Return the (x, y) coordinate for the center point of the cell that contains the specified text.  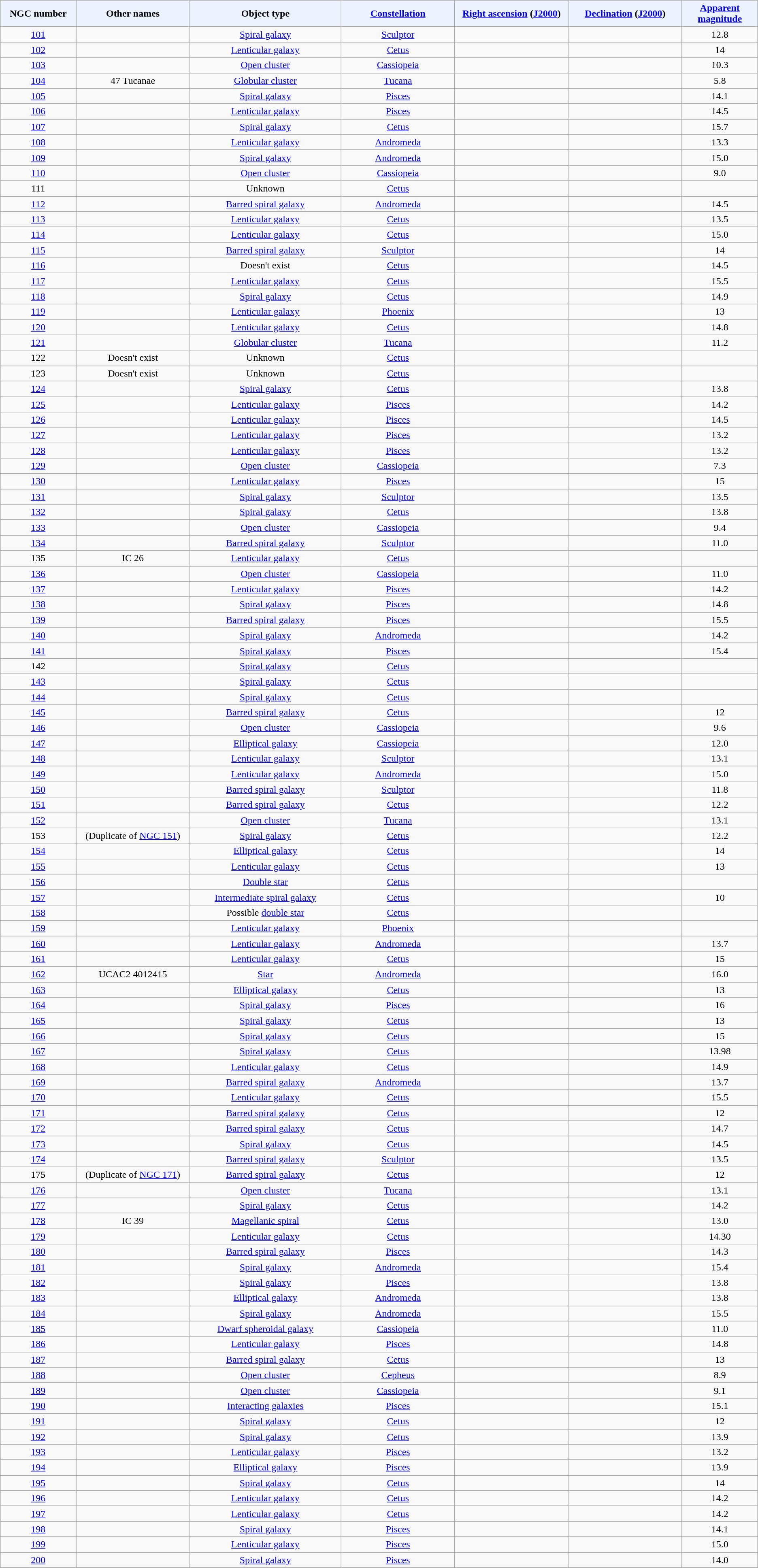
146 (38, 728)
131 (38, 497)
15.7 (720, 127)
155 (38, 866)
10.3 (720, 65)
101 (38, 34)
176 (38, 1190)
8.9 (720, 1375)
169 (38, 1082)
140 (38, 635)
122 (38, 358)
Other names (133, 14)
127 (38, 435)
198 (38, 1529)
7.3 (720, 466)
11.8 (720, 789)
186 (38, 1344)
157 (38, 897)
12.0 (720, 743)
121 (38, 343)
9.0 (720, 173)
Double star (265, 882)
Intermediate spiral galaxy (265, 897)
12.8 (720, 34)
135 (38, 558)
180 (38, 1252)
189 (38, 1390)
(Duplicate of NGC 171) (133, 1174)
193 (38, 1452)
148 (38, 759)
104 (38, 81)
Object type (265, 14)
174 (38, 1159)
11.2 (720, 343)
161 (38, 959)
147 (38, 743)
192 (38, 1437)
184 (38, 1313)
117 (38, 281)
154 (38, 851)
167 (38, 1051)
47 Tucanae (133, 81)
IC 26 (133, 558)
199 (38, 1545)
110 (38, 173)
14.7 (720, 1128)
14.0 (720, 1560)
13.0 (720, 1221)
158 (38, 913)
14.30 (720, 1236)
10 (720, 897)
190 (38, 1406)
172 (38, 1128)
UCAC2 4012415 (133, 974)
150 (38, 789)
14.3 (720, 1252)
Right ascension (J2000) (512, 14)
124 (38, 389)
Constellation (398, 14)
138 (38, 604)
Apparent magnitude (720, 14)
108 (38, 142)
120 (38, 327)
137 (38, 589)
Star (265, 974)
Declination (J2000) (625, 14)
170 (38, 1098)
126 (38, 419)
143 (38, 681)
106 (38, 111)
200 (38, 1560)
16 (720, 1005)
166 (38, 1036)
156 (38, 882)
182 (38, 1283)
163 (38, 990)
188 (38, 1375)
103 (38, 65)
16.0 (720, 974)
139 (38, 620)
194 (38, 1468)
15.1 (720, 1406)
128 (38, 451)
162 (38, 974)
130 (38, 481)
152 (38, 820)
132 (38, 512)
181 (38, 1267)
114 (38, 235)
144 (38, 697)
196 (38, 1498)
195 (38, 1483)
178 (38, 1221)
142 (38, 666)
9.1 (720, 1390)
160 (38, 944)
168 (38, 1067)
109 (38, 157)
111 (38, 188)
118 (38, 296)
159 (38, 928)
Possible double star (265, 913)
191 (38, 1421)
Interacting galaxies (265, 1406)
173 (38, 1144)
187 (38, 1360)
NGC number (38, 14)
177 (38, 1206)
13.3 (720, 142)
(Duplicate of NGC 151) (133, 836)
149 (38, 774)
Cepheus (398, 1375)
112 (38, 204)
9.4 (720, 528)
164 (38, 1005)
153 (38, 836)
179 (38, 1236)
116 (38, 266)
9.6 (720, 728)
133 (38, 528)
123 (38, 373)
Dwarf spheroidal galaxy (265, 1329)
136 (38, 574)
175 (38, 1174)
113 (38, 219)
171 (38, 1113)
151 (38, 805)
102 (38, 50)
13.98 (720, 1051)
IC 39 (133, 1221)
115 (38, 250)
183 (38, 1298)
185 (38, 1329)
Magellanic spiral (265, 1221)
119 (38, 312)
5.8 (720, 81)
134 (38, 543)
197 (38, 1514)
107 (38, 127)
145 (38, 713)
141 (38, 651)
165 (38, 1021)
125 (38, 404)
129 (38, 466)
105 (38, 96)
